Return [x, y] of the center of cell containing provided text 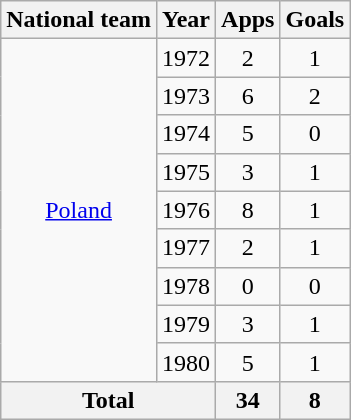
Apps [248, 20]
Goals [315, 20]
1978 [186, 286]
1972 [186, 58]
1976 [186, 210]
1974 [186, 134]
1973 [186, 96]
National team [79, 20]
1980 [186, 362]
Poland [79, 210]
6 [248, 96]
1977 [186, 248]
Year [186, 20]
Total [108, 400]
1979 [186, 324]
1975 [186, 172]
34 [248, 400]
